Pinpoint the cell where the given text exists, returning its (x, y) midpoint coordinate. 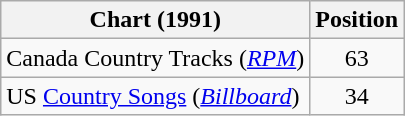
63 (357, 58)
US Country Songs (Billboard) (156, 96)
Canada Country Tracks (RPM) (156, 58)
Chart (1991) (156, 20)
34 (357, 96)
Position (357, 20)
